Provide the (x, y) coordinate of the cell's center where the given text is located.  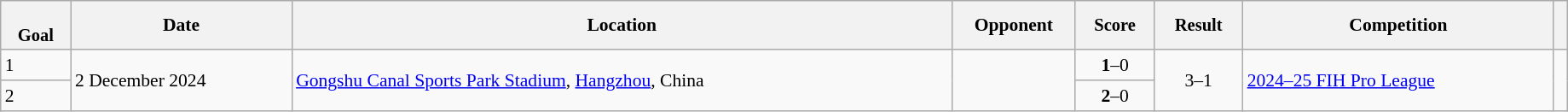
2–0 (1114, 96)
Date (181, 26)
1 (36, 66)
Result (1199, 26)
2 (36, 96)
Goal (36, 26)
Gongshu Canal Sports Park Stadium, Hangzhou, China (622, 80)
2024–25 FIH Pro League (1398, 80)
Opponent (1013, 26)
Score (1114, 26)
1–0 (1114, 66)
Competition (1398, 26)
Location (622, 26)
2 December 2024 (181, 80)
3–1 (1199, 80)
